Output the (X, Y) coordinate of the center of the cell containing the given text.  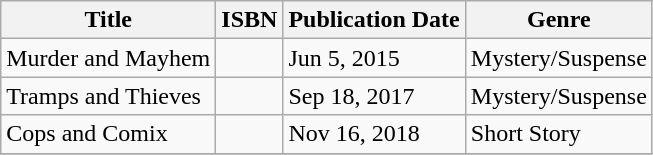
Sep 18, 2017 (374, 96)
Nov 16, 2018 (374, 134)
Title (108, 20)
Short Story (558, 134)
Publication Date (374, 20)
Murder and Mayhem (108, 58)
Cops and Comix (108, 134)
Jun 5, 2015 (374, 58)
Tramps and Thieves (108, 96)
Genre (558, 20)
ISBN (250, 20)
